Determine the (X, Y) coordinate at the center of the cell enclosing the given text.  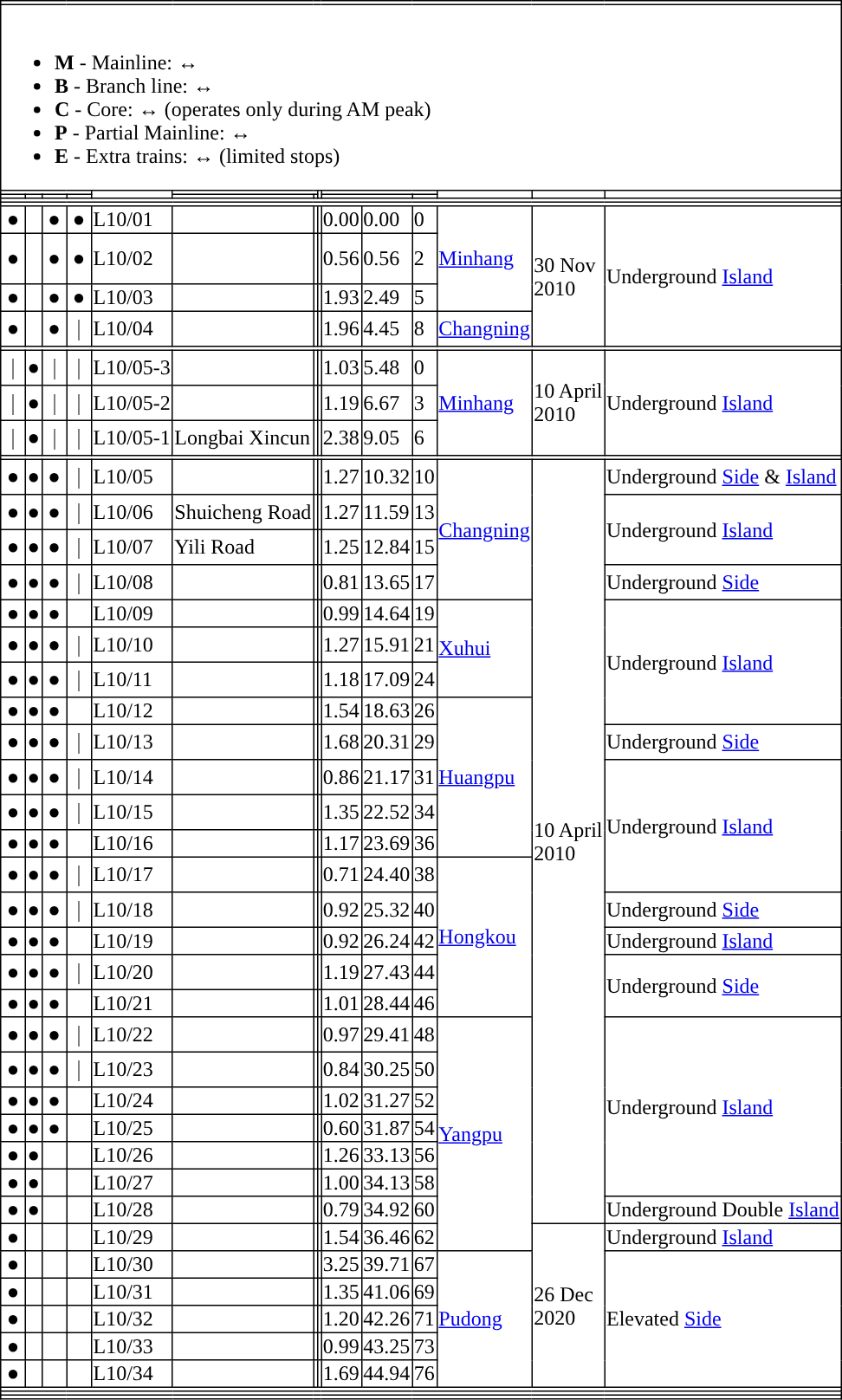
13 (424, 512)
Longbai Xincun (243, 437)
26 Dec 2020 (568, 1305)
Huangpu (484, 777)
1.17 (341, 844)
L10/33 (132, 1346)
L10/15 (132, 812)
5.48 (386, 367)
1.93 (341, 298)
2 (424, 258)
60 (424, 1210)
10 (424, 476)
L10/06 (132, 512)
21.17 (386, 777)
36.46 (386, 1237)
19 (424, 613)
L10/23 (132, 1069)
56 (424, 1156)
L10/03 (132, 298)
5 (424, 298)
17 (424, 582)
L10/05-2 (132, 403)
71 (424, 1319)
L10/05-1 (132, 437)
L10/24 (132, 1101)
Shuicheng Road (243, 512)
Underground Side & Island (722, 476)
L10/22 (132, 1034)
26 (424, 711)
31 (424, 777)
9.05 (386, 437)
73 (424, 1346)
L10/30 (132, 1265)
21 (424, 645)
13.65 (386, 582)
31.87 (386, 1128)
25.32 (386, 910)
29.41 (386, 1034)
1.25 (341, 547)
34.13 (386, 1183)
L10/34 (132, 1374)
11.59 (386, 512)
Underground Double Island (722, 1210)
L10/04 (132, 328)
27.43 (386, 972)
54 (424, 1128)
L10/12 (132, 711)
23.69 (386, 844)
67 (424, 1265)
76 (424, 1374)
8 (424, 328)
3.25 (341, 1265)
L10/21 (132, 1003)
31.27 (386, 1101)
L10/05-3 (132, 367)
Pudong (484, 1319)
L10/20 (132, 972)
2.38 (341, 437)
L10/10 (132, 645)
L10/25 (132, 1128)
4.45 (386, 328)
38 (424, 874)
L10/11 (132, 679)
L10/28 (132, 1210)
M - Mainline: ↔ B - Branch line: ↔ C - Core: ↔ (operates only during AM peak)P - Partial Mainline: ↔ E - Extra trains: ↔ (limited stops) (421, 97)
1.03 (341, 367)
44.94 (386, 1374)
39.71 (386, 1265)
6.67 (386, 403)
1.26 (341, 1156)
L10/19 (132, 941)
1.18 (341, 679)
L10/26 (132, 1156)
52 (424, 1101)
40 (424, 910)
69 (424, 1292)
20.31 (386, 742)
Yangpu (484, 1134)
L10/27 (132, 1183)
34 (424, 812)
44 (424, 972)
18.63 (386, 711)
L10/07 (132, 547)
14.64 (386, 613)
1.01 (341, 1003)
L10/02 (132, 258)
0.60 (341, 1128)
46 (424, 1003)
50 (424, 1069)
L10/17 (132, 874)
30.25 (386, 1069)
0.86 (341, 777)
Yili Road (243, 547)
58 (424, 1183)
L10/01 (132, 220)
62 (424, 1237)
28.44 (386, 1003)
1.96 (341, 328)
2.49 (386, 298)
15.91 (386, 645)
1.69 (341, 1374)
L10/13 (132, 742)
24.40 (386, 874)
L10/32 (132, 1319)
30 Nov 2010 (568, 276)
42.26 (386, 1319)
L10/31 (132, 1292)
0.97 (341, 1034)
10.32 (386, 476)
L10/29 (132, 1237)
1.00 (341, 1183)
L10/16 (132, 844)
48 (424, 1034)
1.02 (341, 1101)
L10/14 (132, 777)
26.24 (386, 941)
24 (424, 679)
Elevated Side (722, 1319)
36 (424, 844)
6 (424, 437)
43.25 (386, 1346)
Hongkou (484, 937)
0.84 (341, 1069)
33.13 (386, 1156)
17.09 (386, 679)
42 (424, 941)
L10/09 (132, 613)
Xuhui (484, 648)
L10/08 (132, 582)
L10/18 (132, 910)
1.20 (341, 1319)
29 (424, 742)
0.81 (341, 582)
3 (424, 403)
1.68 (341, 742)
0.71 (341, 874)
15 (424, 547)
34.92 (386, 1210)
41.06 (386, 1292)
0.79 (341, 1210)
L10/05 (132, 476)
22.52 (386, 812)
12.84 (386, 547)
